Provide the (X, Y) coordinate of the cell's center where the given text is located.  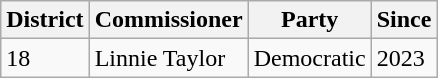
District (45, 20)
Democratic (310, 58)
Party (310, 20)
2023 (404, 58)
Since (404, 20)
Linnie Taylor (168, 58)
18 (45, 58)
Commissioner (168, 20)
